Detect which cell encompasses the target text, then output its (x, y) center coordinate. 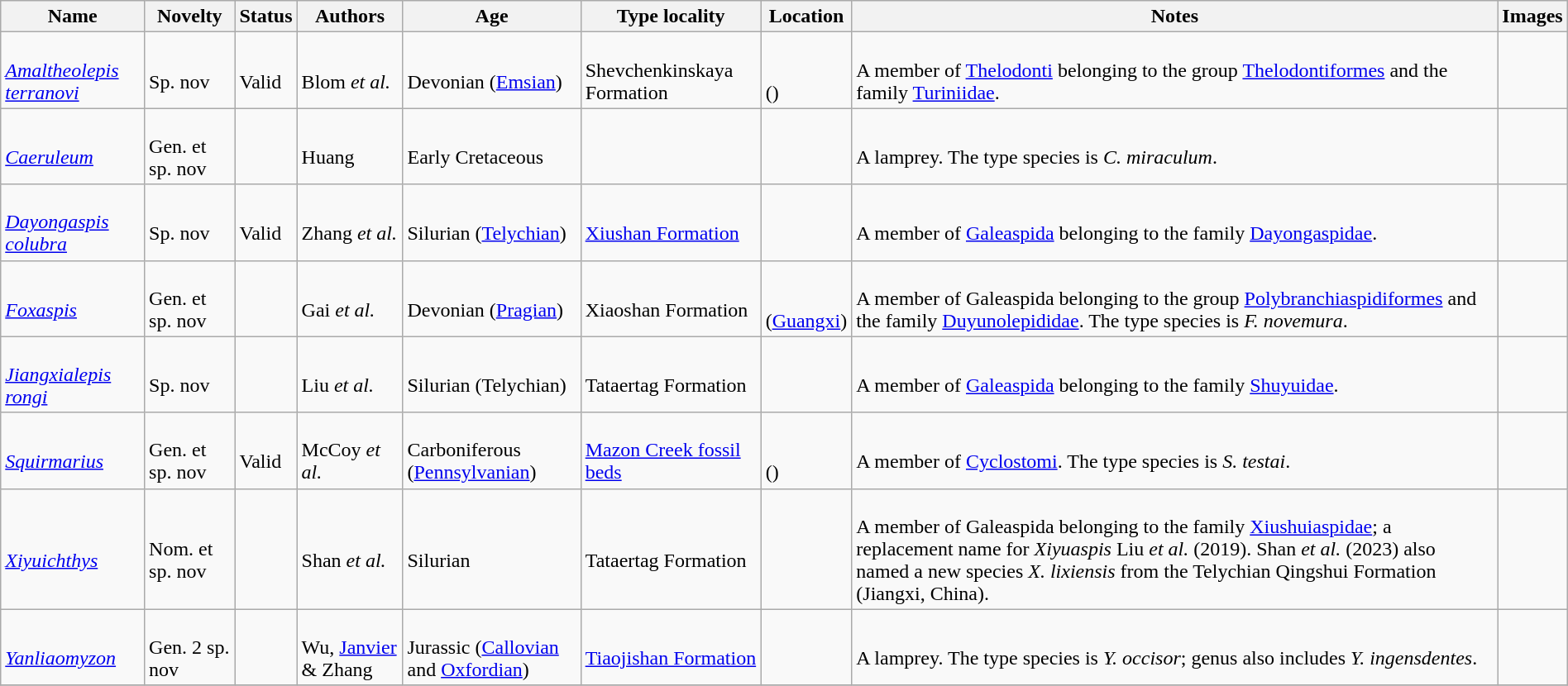
Liu et al. (350, 374)
Squirmarius (73, 450)
A member of Cyclostomi. The type species is S. testai. (1174, 450)
Status (266, 17)
Amaltheolepis terranovi (73, 70)
Authors (350, 17)
A member of Galeaspida belonging to the family Shuyuidae. (1174, 374)
Novelty (190, 17)
Devonian (Pragian) (491, 298)
Wu, Janvier & Zhang (350, 647)
Carboniferous (Pennsylvanian) (491, 450)
Early Cretaceous (491, 146)
Gai et al. (350, 298)
Devonian (Emsian) (491, 70)
Caeruleum (73, 146)
Nom. et sp. nov (190, 549)
Zhang et al. (350, 222)
A member of Galeaspida belonging to the group Polybranchiaspidiformes and the family Duyunolepididae. The type species is F. novemura. (1174, 298)
Dayongaspis colubra (73, 222)
Shan et al. (350, 549)
Foxaspis (73, 298)
Notes (1174, 17)
Jiangxialepis rongi (73, 374)
Tiaojishan Formation (671, 647)
Silurian (491, 549)
Mazon Creek fossil beds (671, 450)
Name (73, 17)
Location (806, 17)
Gen. 2 sp. nov (190, 647)
Xiaoshan Formation (671, 298)
Age (491, 17)
(Guangxi) (806, 298)
A lamprey. The type species is Y. occisor; genus also includes Y. ingensdentes. (1174, 647)
Blom et al. (350, 70)
Jurassic (Callovian and Oxfordian) (491, 647)
Images (1532, 17)
Xiushan Formation (671, 222)
Yanliaomyzon (73, 647)
Xiyuichthys (73, 549)
A member of Galeaspida belonging to the family Dayongaspidae. (1174, 222)
Huang (350, 146)
A lamprey. The type species is C. miraculum. (1174, 146)
A member of Thelodonti belonging to the group Thelodontiformes and the family Turiniidae. (1174, 70)
Type locality (671, 17)
McCoy et al. (350, 450)
Shevchenkinskaya Formation (671, 70)
